Identify which cell holds the provided text, then report its [x, y] central coordinate. 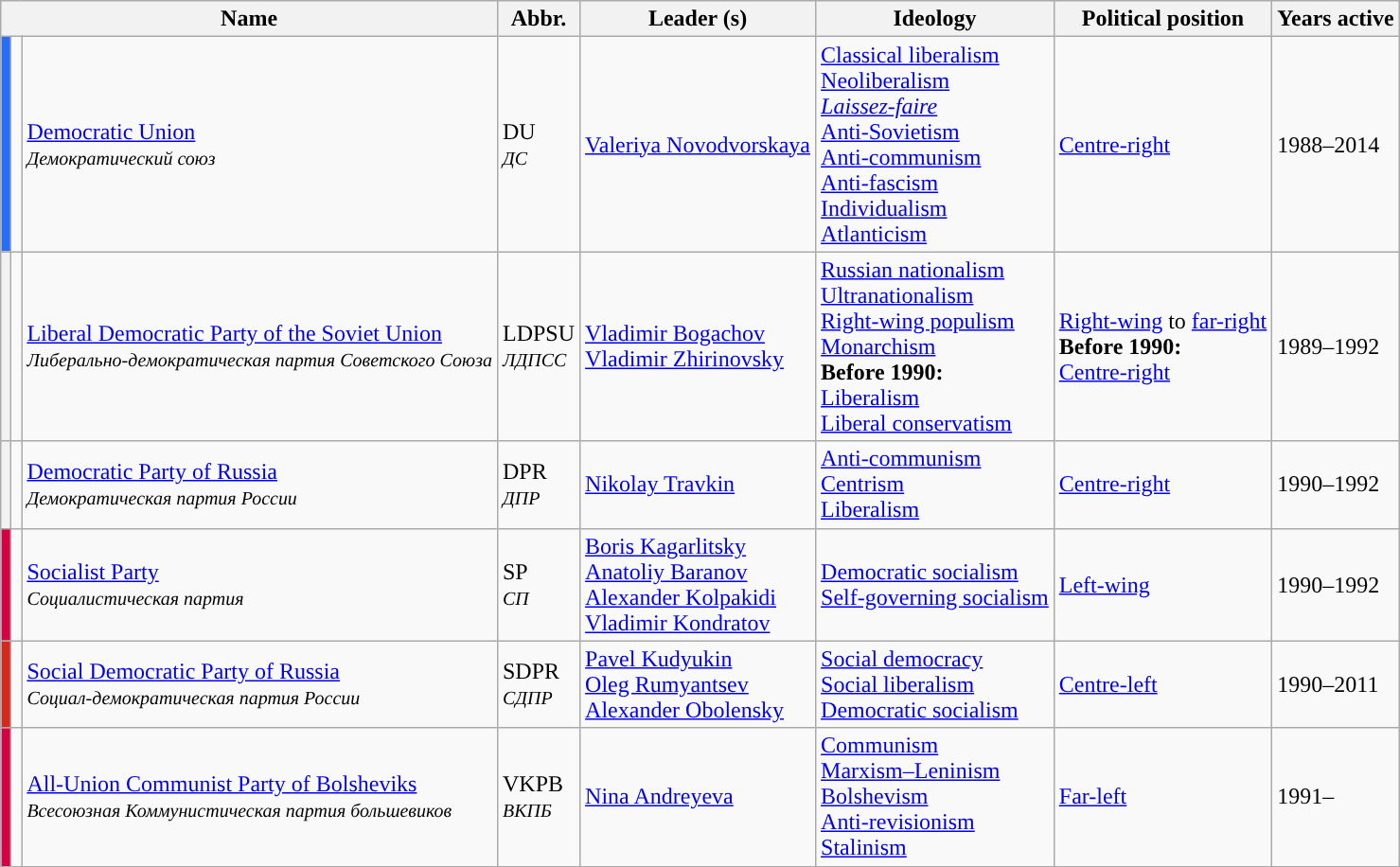
Socialist PartyСоциалистическая партия [259, 585]
Leader (s) [699, 19]
Centre-left [1162, 684]
Social democracySocial liberalismDemocratic socialism [935, 684]
Vladimir BogachovVladimir Zhirinovsky [699, 346]
DUДС [538, 144]
Democratic Party of RussiaДемократическая партия России [259, 485]
Valeriya Novodvorskaya [699, 144]
Democratic UnionДемократический союз [259, 144]
Far-left [1162, 797]
1990–2011 [1336, 684]
1989–1992 [1336, 346]
Classical liberalismNeoliberalismLaissez-faireAnti-SovietismAnti-communismAnti-fascismIndividualismAtlanticism [935, 144]
Pavel KudyukinOleg RumyantsevAlexander Obolensky [699, 684]
SPСП [538, 585]
Anti-communismCentrismLiberalism [935, 485]
Left-wing [1162, 585]
Abbr. [538, 19]
Boris KagarlitskyAnatoliy BaranovAlexander KolpakidiVladimir Kondratov [699, 585]
Years active [1336, 19]
CommunismMarxism–LeninismBolshevismAnti-revisionismStalinism [935, 797]
Nina Andreyeva [699, 797]
DPRДПР [538, 485]
Name [250, 19]
Democratic socialismSelf-governing socialism [935, 585]
Russian nationalismUltranationalismRight-wing populismMonarchismBefore 1990:LiberalismLiberal conservatism [935, 346]
Political position [1162, 19]
Ideology [935, 19]
Liberal Democratic Party of the Soviet UnionЛиберально-демократическая партия Советского Союза [259, 346]
Social Democratic Party of RussiaСоциал-демократическая партия России [259, 684]
1988–2014 [1336, 144]
Nikolay Travkin [699, 485]
Right-wing to far-rightBefore 1990:Centre-right [1162, 346]
VKPBВКПБ [538, 797]
LDPSUЛДПСС [538, 346]
1991– [1336, 797]
SDPRСДПР [538, 684]
All-Union Communist Party of BolsheviksВсесоюзная Коммунистическая партия большевиков [259, 797]
